Scan for the cell matching the given text and deliver its (X, Y) coordinate at center. 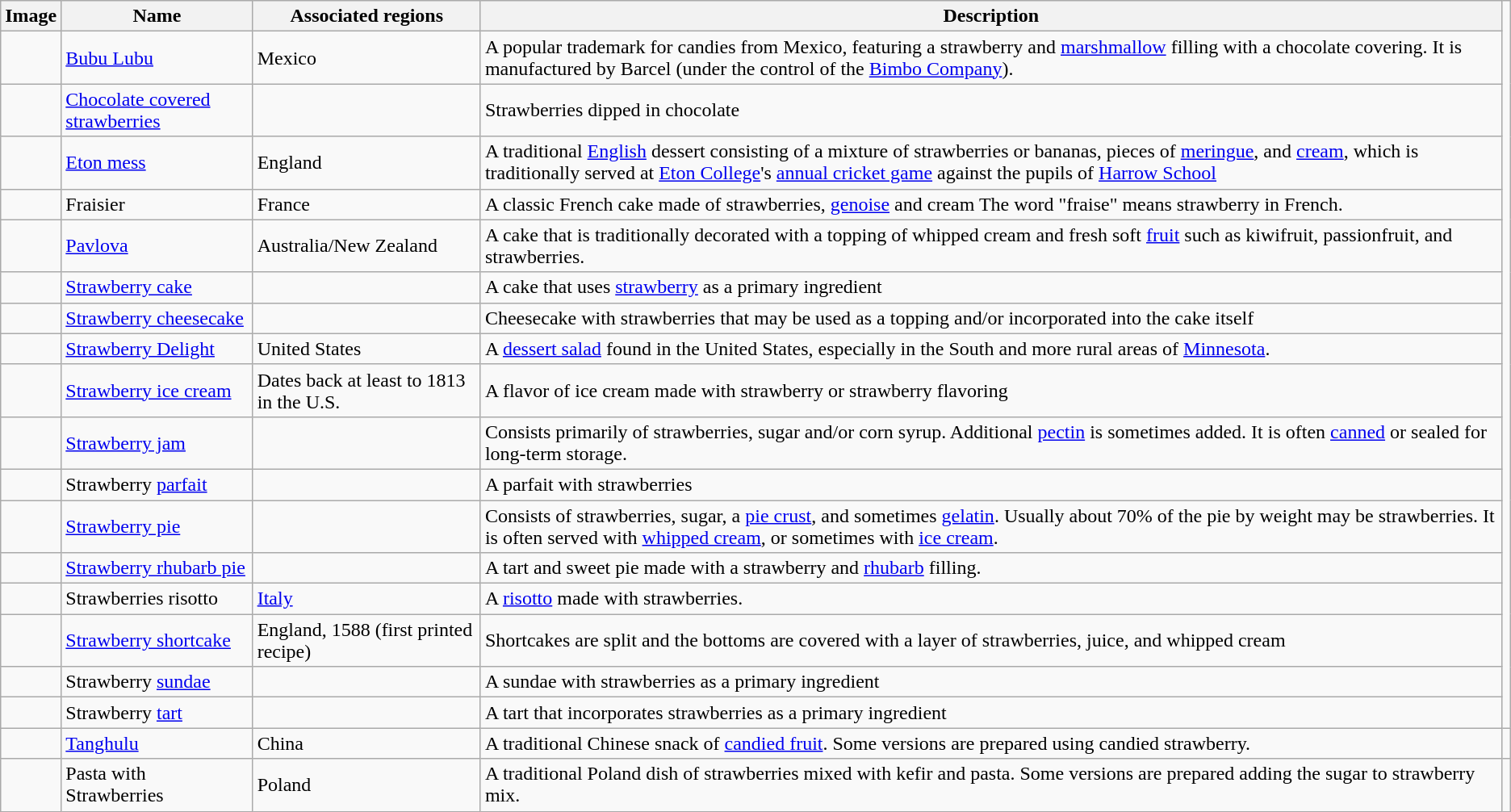
Description (991, 16)
Name (157, 16)
Strawberry tart (157, 713)
Strawberry shortcake (157, 641)
A traditional Chinese snack of candied fruit. Some versions are prepared using candied strawberry. (991, 743)
France (366, 204)
Strawberry sundae (157, 682)
Image (31, 16)
Strawberry cake (157, 287)
United States (366, 349)
Strawberries dipped in chocolate (991, 110)
Cheesecake with strawberries that may be used as a topping and/or incorporated into the cake itself (991, 318)
Pasta with Strawberries (157, 785)
England (366, 163)
A tart and sweet pie made with a strawberry and rhubarb filling. (991, 568)
Italy (366, 599)
Shortcakes are split and the bottoms are covered with a layer of strawberries, juice, and whipped cream (991, 641)
England, 1588 (first printed recipe) (366, 641)
Strawberry jam (157, 442)
A traditional Poland dish of strawberries mixed with kefir and pasta. Some versions are prepared adding the sugar to strawberry mix. (991, 785)
A parfait with strawberries (991, 484)
Associated regions (366, 16)
A sundae with strawberries as a primary ingredient (991, 682)
Strawberry cheesecake (157, 318)
A flavor of ice cream made with strawberry or strawberry flavoring (991, 391)
Chocolate covered strawberries (157, 110)
Tanghulu (157, 743)
Strawberry rhubarb pie (157, 568)
Pavlova (157, 245)
A classic French cake made of strawberries, genoise and cream The word "fraise" means strawberry in French. (991, 204)
Eton mess (157, 163)
China (366, 743)
Bubu Lubu (157, 58)
A cake that is traditionally decorated with a topping of whipped cream and fresh soft fruit such as kiwifruit, passionfruit, and strawberries. (991, 245)
A cake that uses strawberry as a primary ingredient (991, 287)
Mexico (366, 58)
Australia/New Zealand (366, 245)
A dessert salad found in the United States, especially in the South and more rural areas of Minnesota. (991, 349)
Strawberry Delight (157, 349)
Strawberries risotto (157, 599)
Dates back at least to 1813 in the U.S. (366, 391)
Poland (366, 785)
Fraisier (157, 204)
A tart that incorporates strawberries as a primary ingredient (991, 713)
A risotto made with strawberries. (991, 599)
Strawberry pie (157, 526)
Strawberry parfait (157, 484)
Strawberry ice cream (157, 391)
